Locate the cell with the specified text and output its (x, y) center coordinate. 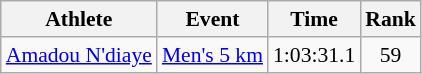
Men's 5 km (212, 55)
Event (212, 19)
59 (390, 55)
Time (314, 19)
Athlete (79, 19)
Amadou N'diaye (79, 55)
1:03:31.1 (314, 55)
Rank (390, 19)
